Capture the cell that displays the provided text and extract its [x, y] central coordinate. 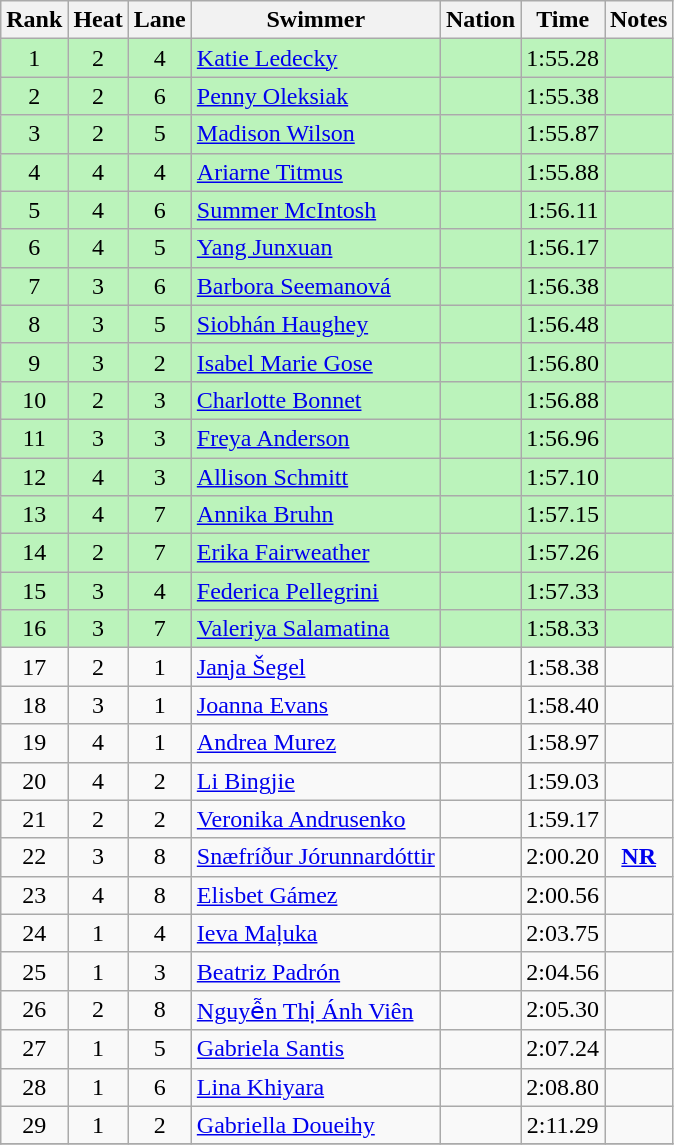
1:57.10 [563, 477]
Erika Fairweather [316, 553]
Summer McIntosh [316, 210]
2:04.56 [563, 971]
Siobhán Haughey [316, 324]
17 [34, 667]
22 [34, 857]
Nguyễn Thị Ánh Viên [316, 1010]
12 [34, 477]
1:55.38 [563, 96]
Heat [98, 20]
Time [563, 20]
2:07.24 [563, 1049]
Ariarne Titmus [316, 172]
1:55.28 [563, 58]
2:00.56 [563, 895]
24 [34, 933]
Rank [34, 20]
28 [34, 1087]
23 [34, 895]
Katie Ledecky [316, 58]
1:59.03 [563, 781]
19 [34, 743]
1:55.87 [563, 134]
21 [34, 819]
Annika Bruhn [316, 515]
9 [34, 362]
1:58.40 [563, 705]
Penny Oleksiak [316, 96]
1:57.26 [563, 553]
11 [34, 438]
1:58.38 [563, 667]
1:56.96 [563, 438]
Swimmer [316, 20]
10 [34, 400]
1:55.88 [563, 172]
16 [34, 629]
Snæfríður Jórunnardóttir [316, 857]
2:05.30 [563, 1010]
Yang Junxuan [316, 248]
1:59.17 [563, 819]
Madison Wilson [316, 134]
Federica Pellegrini [316, 591]
Isabel Marie Gose [316, 362]
1:58.33 [563, 629]
1:57.33 [563, 591]
Beatriz Padrón [316, 971]
Valeriya Salamatina [316, 629]
Lina Khiyara [316, 1087]
1:56.48 [563, 324]
Veronika Andrusenko [316, 819]
Nation [480, 20]
1:56.11 [563, 210]
1:56.38 [563, 286]
Li Bingjie [316, 781]
Elisbet Gámez [316, 895]
14 [34, 553]
Freya Anderson [316, 438]
2:03.75 [563, 933]
2:08.80 [563, 1087]
1:58.97 [563, 743]
29 [34, 1125]
20 [34, 781]
Andrea Murez [316, 743]
26 [34, 1010]
2:11.29 [563, 1125]
Barbora Seemanová [316, 286]
Lane [160, 20]
1:56.17 [563, 248]
2:00.20 [563, 857]
Joanna Evans [316, 705]
Allison Schmitt [316, 477]
Gabriella Doueihy [316, 1125]
1:57.15 [563, 515]
Notes [638, 20]
1:56.80 [563, 362]
1:56.88 [563, 400]
18 [34, 705]
NR [638, 857]
Ieva Maļuka [316, 933]
Janja Šegel [316, 667]
Gabriela Santis [316, 1049]
25 [34, 971]
27 [34, 1049]
13 [34, 515]
15 [34, 591]
Charlotte Bonnet [316, 400]
